Return the (x, y) coordinate for the center point of the cell that contains the specified text.  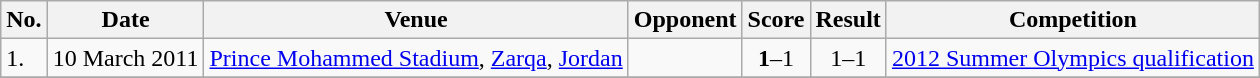
Score (776, 20)
2012 Summer Olympics qualification (1072, 58)
10 March 2011 (126, 58)
1. (24, 58)
No. (24, 20)
Opponent (685, 20)
Date (126, 20)
Venue (416, 20)
Prince Mohammed Stadium, Zarqa, Jordan (416, 58)
Result (848, 20)
Competition (1072, 20)
